Capture the cell that displays the provided text and extract its (X, Y) central coordinate. 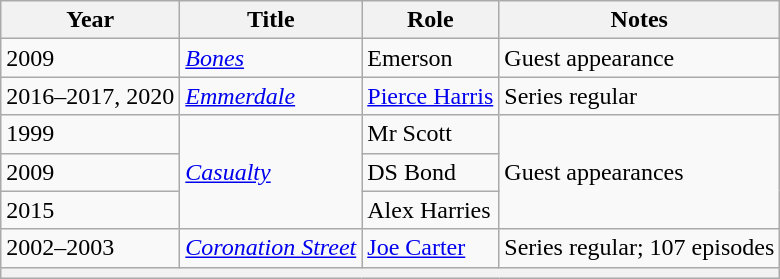
Joe Carter (430, 248)
Alex Harries (430, 210)
2016–2017, 2020 (90, 96)
Guest appearance (640, 58)
Series regular; 107 episodes (640, 248)
Title (271, 20)
Year (90, 20)
DS Bond (430, 172)
Notes (640, 20)
Bones (271, 58)
Emerson (430, 58)
Role (430, 20)
2015 (90, 210)
1999 (90, 134)
2002–2003 (90, 248)
Pierce Harris (430, 96)
Guest appearances (640, 172)
Coronation Street (271, 248)
Mr Scott (430, 134)
Casualty (271, 172)
Series regular (640, 96)
Emmerdale (271, 96)
